Capture the cell that displays the provided text and extract its [X, Y] central coordinate. 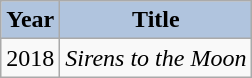
2018 [30, 58]
Sirens to the Moon [156, 58]
Year [30, 20]
Title [156, 20]
